Extract the (x, y) coordinate from the center of the cell holding the provided text.  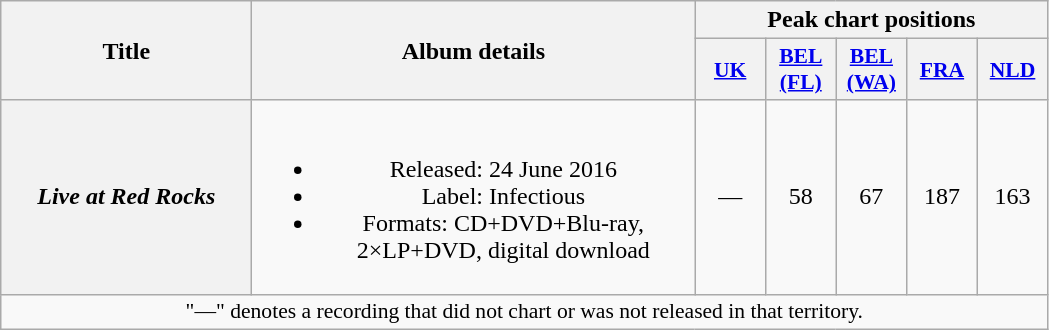
BEL(WA) (872, 70)
"—" denotes a recording that did not chart or was not released in that territory. (524, 312)
58 (800, 197)
67 (872, 197)
187 (942, 197)
Album details (474, 50)
Title (126, 50)
— (730, 197)
163 (1012, 197)
UK (730, 70)
Peak chart positions (872, 20)
Live at Red Rocks (126, 197)
BEL(FL) (800, 70)
NLD (1012, 70)
FRA (942, 70)
Released: 24 June 2016Label: InfectiousFormats: CD+DVD+Blu-ray, 2×LP+DVD, digital download (474, 197)
